Extract the [X, Y] coordinate from the center of the cell holding the provided text.  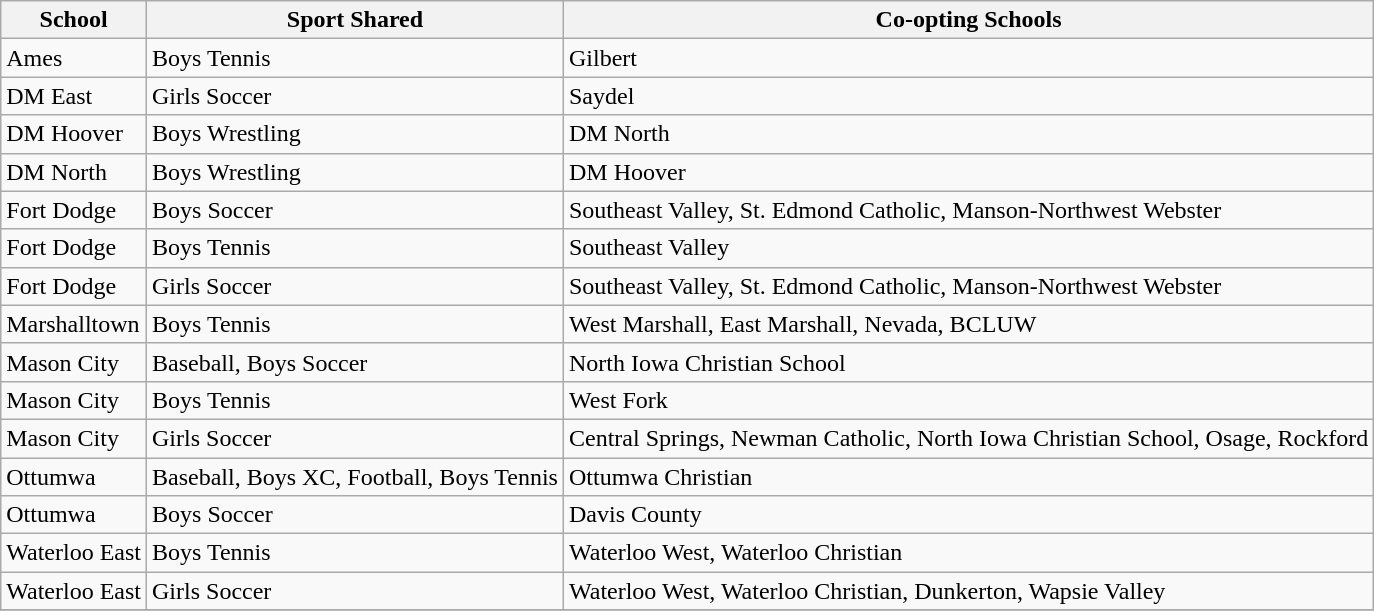
Baseball, Boys XC, Football, Boys Tennis [356, 477]
Baseball, Boys Soccer [356, 362]
DM East [74, 96]
North Iowa Christian School [968, 362]
Southeast Valley [968, 248]
Waterloo West, Waterloo Christian, Dunkerton, Wapsie Valley [968, 591]
Davis County [968, 515]
Waterloo West, Waterloo Christian [968, 553]
Ames [74, 58]
Co-opting Schools [968, 20]
Saydel [968, 96]
School [74, 20]
West Marshall, East Marshall, Nevada, BCLUW [968, 324]
Sport Shared [356, 20]
Marshalltown [74, 324]
Gilbert [968, 58]
Central Springs, Newman Catholic, North Iowa Christian School, Osage, Rockford [968, 438]
West Fork [968, 400]
Ottumwa Christian [968, 477]
